Scan for the cell matching the given text and deliver its (x, y) coordinate at center. 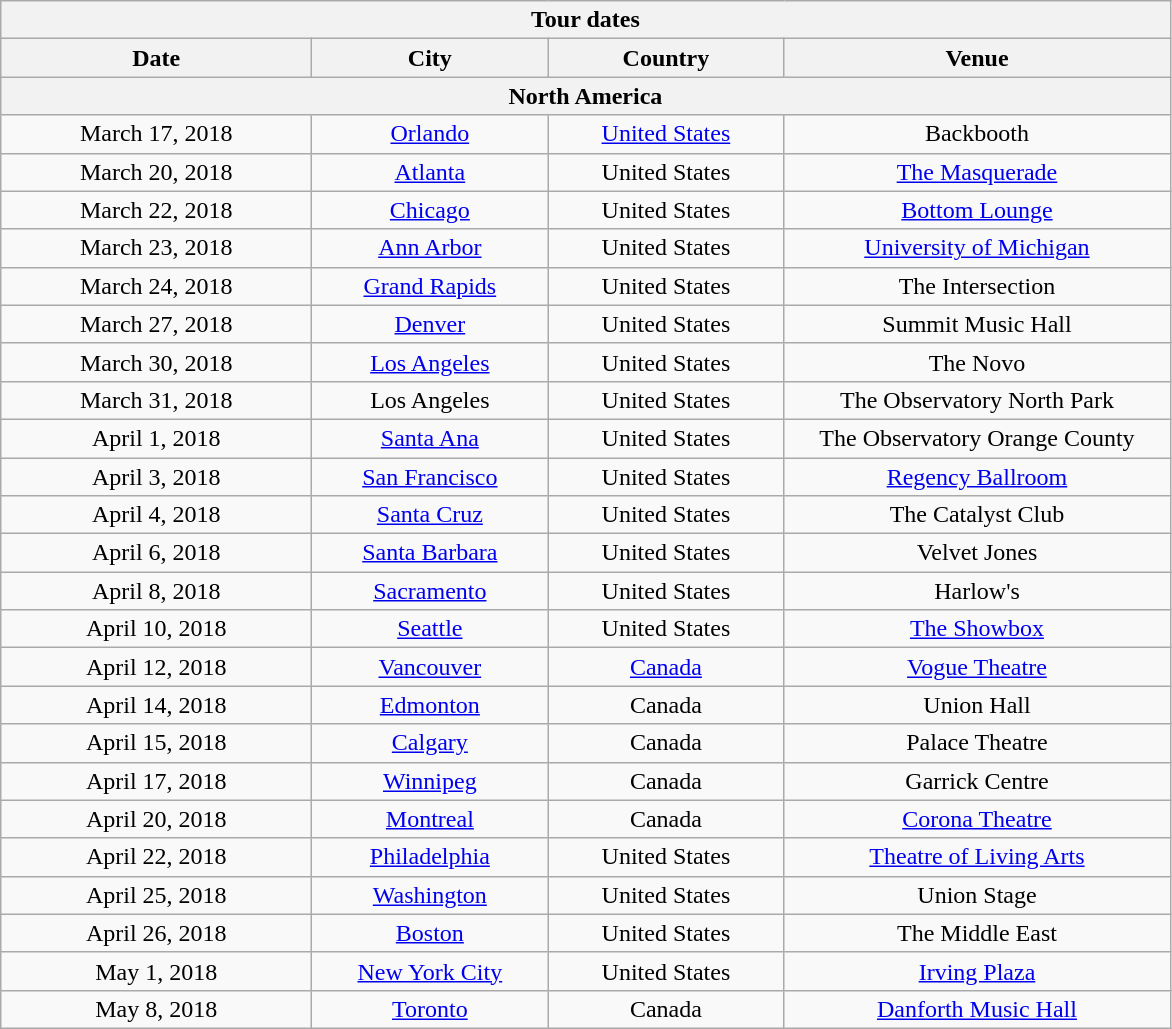
Orlando (430, 134)
March 27, 2018 (156, 324)
Backbooth (977, 134)
Sacramento (430, 591)
The Intersection (977, 286)
Palace Theatre (977, 743)
Calgary (430, 743)
Grand Rapids (430, 286)
Garrick Centre (977, 781)
April 4, 2018 (156, 515)
April 6, 2018 (156, 553)
Santa Cruz (430, 515)
March 24, 2018 (156, 286)
The Catalyst Club (977, 515)
City (430, 58)
May 8, 2018 (156, 1009)
April 10, 2018 (156, 629)
University of Michigan (977, 248)
Chicago (430, 210)
March 22, 2018 (156, 210)
April 25, 2018 (156, 895)
The Observatory North Park (977, 400)
Union Stage (977, 895)
April 26, 2018 (156, 933)
Summit Music Hall (977, 324)
Montreal (430, 819)
Vogue Theatre (977, 667)
Theatre of Living Arts (977, 857)
Date (156, 58)
San Francisco (430, 477)
Corona Theatre (977, 819)
Santa Ana (430, 438)
North America (586, 96)
Bottom Lounge (977, 210)
Winnipeg (430, 781)
Ann Arbor (430, 248)
Danforth Music Hall (977, 1009)
April 22, 2018 (156, 857)
Regency Ballroom (977, 477)
The Observatory Orange County (977, 438)
April 8, 2018 (156, 591)
March 20, 2018 (156, 172)
Irving Plaza (977, 971)
Santa Barbara (430, 553)
April 12, 2018 (156, 667)
The Novo (977, 362)
March 30, 2018 (156, 362)
Country (666, 58)
April 15, 2018 (156, 743)
March 17, 2018 (156, 134)
April 17, 2018 (156, 781)
Edmonton (430, 705)
Seattle (430, 629)
Harlow's (977, 591)
Tour dates (586, 20)
The Showbox (977, 629)
Philadelphia (430, 857)
The Middle East (977, 933)
Denver (430, 324)
Washington (430, 895)
April 20, 2018 (156, 819)
April 14, 2018 (156, 705)
Venue (977, 58)
New York City (430, 971)
Velvet Jones (977, 553)
April 3, 2018 (156, 477)
Toronto (430, 1009)
March 23, 2018 (156, 248)
May 1, 2018 (156, 971)
Union Hall (977, 705)
Atlanta (430, 172)
April 1, 2018 (156, 438)
Vancouver (430, 667)
Boston (430, 933)
March 31, 2018 (156, 400)
The Masquerade (977, 172)
